From the cell containing the given text, extract its center point as [X, Y] coordinate. 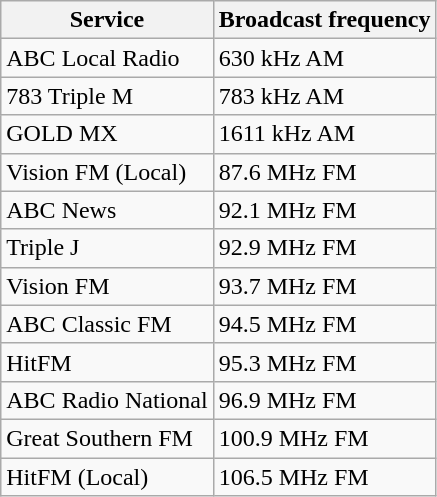
GOLD MX [107, 134]
783 Triple M [107, 96]
Vision FM (Local) [107, 172]
HitFM (Local) [107, 477]
Service [107, 20]
100.9 MHz FM [324, 438]
92.9 MHz FM [324, 248]
ABC News [107, 210]
93.7 MHz FM [324, 286]
87.6 MHz FM [324, 172]
Broadcast frequency [324, 20]
HitFM [107, 362]
ABC Classic FM [107, 324]
96.9 MHz FM [324, 400]
95.3 MHz FM [324, 362]
630 kHz AM [324, 58]
Triple J [107, 248]
94.5 MHz FM [324, 324]
1611 kHz AM [324, 134]
92.1 MHz FM [324, 210]
106.5 MHz FM [324, 477]
Vision FM [107, 286]
Great Southern FM [107, 438]
783 kHz AM [324, 96]
ABC Radio National [107, 400]
ABC Local Radio [107, 58]
